Search for the cell housing the specified text and yield its [X, Y] center coordinate. 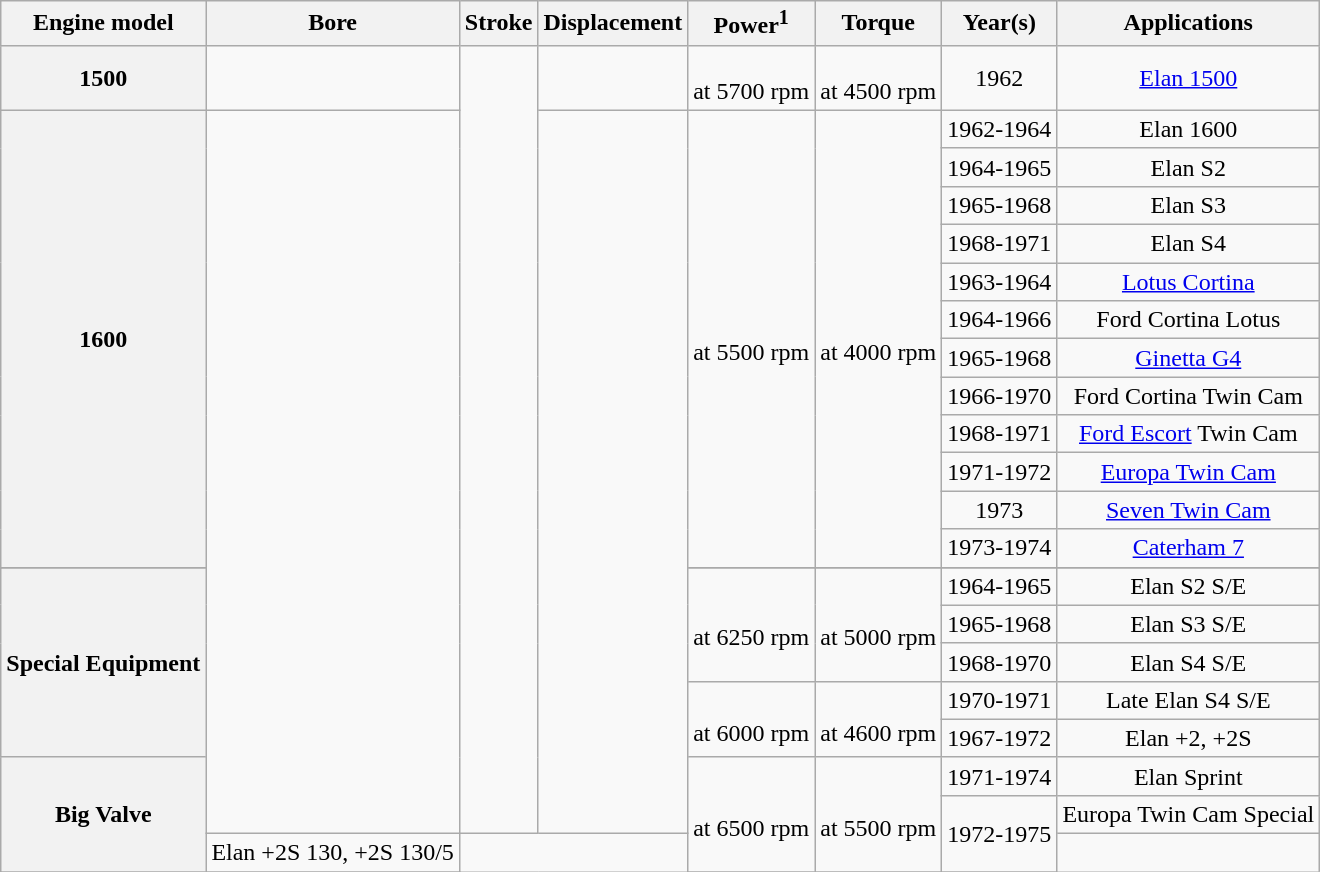
Elan +2S 130, +2S 130/5 [332, 853]
1600 [104, 338]
Ford Escort Twin Cam [1188, 434]
1962 [1000, 78]
Ginetta G4 [1188, 358]
1963-1964 [1000, 282]
Europa Twin Cam Special [1188, 814]
at 6000 rpm [752, 719]
Elan 1600 [1188, 129]
1967-1972 [1000, 738]
Applications [1188, 24]
Elan S4 [1188, 244]
at 5700 rpm [752, 78]
at 5000 rpm [878, 624]
1971-1972 [1000, 472]
Elan S4 S/E [1188, 662]
1973 [1000, 510]
Caterham 7 [1188, 548]
Europa Twin Cam [1188, 472]
Late Elan S4 S/E [1188, 700]
at 4500 rpm [878, 78]
Elan +2, +2S [1188, 738]
Lotus Cortina [1188, 282]
Elan Sprint [1188, 776]
Ford Cortina Lotus [1188, 320]
1966-1970 [1000, 396]
1972-1975 [1000, 833]
at 6250 rpm [752, 624]
1968-1970 [1000, 662]
1970-1971 [1000, 700]
Torque [878, 24]
at 4600 rpm [878, 719]
at 6500 rpm [752, 814]
1971-1974 [1000, 776]
Seven Twin Cam [1188, 510]
Displacement [613, 24]
Power1 [752, 24]
1973-1974 [1000, 548]
Ford Cortina Twin Cam [1188, 396]
Year(s) [1000, 24]
Engine model [104, 24]
Elan S3 [1188, 205]
Bore [332, 24]
1500 [104, 78]
Big Valve [104, 814]
at 4000 rpm [878, 338]
1962-1964 [1000, 129]
Stroke [498, 24]
1964-1966 [1000, 320]
Elan S2 [1188, 167]
Elan 1500 [1188, 78]
Special Equipment [104, 662]
Elan S2 S/E [1188, 586]
Elan S3 S/E [1188, 624]
